Capture the cell that displays the provided text and extract its [x, y] central coordinate. 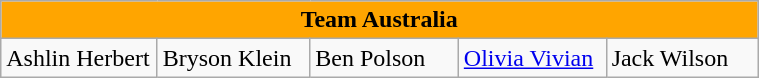
Olivia Vivian [532, 58]
Team Australia [380, 20]
Ben Polson [384, 58]
Bryson Klein [234, 58]
Ashlin Herbert [79, 58]
Jack Wilson [682, 58]
